Identify which cell holds the provided text, then report its [X, Y] central coordinate. 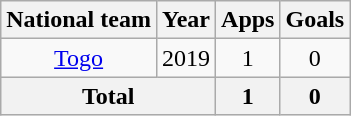
Togo [79, 58]
2019 [186, 58]
Year [186, 20]
Total [108, 96]
Goals [315, 20]
National team [79, 20]
Apps [248, 20]
